Find where the given text appears and provide that cell's center as [x, y] coordinate. 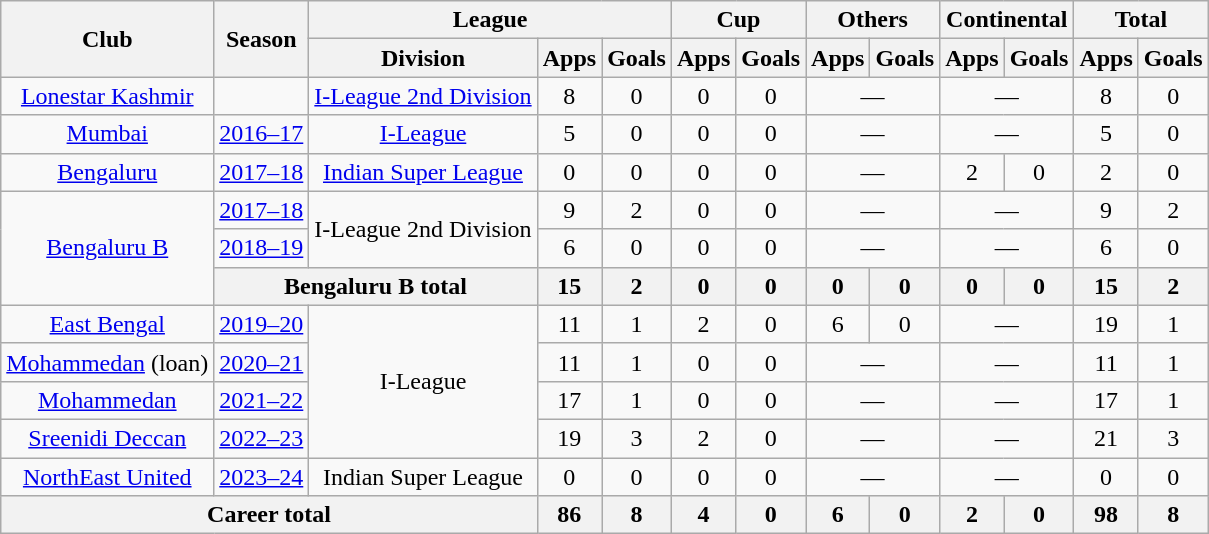
4 [703, 515]
Lonestar Kashmir [108, 96]
NorthEast United [108, 477]
Mohammedan (loan) [108, 362]
East Bengal [108, 324]
2022–23 [262, 438]
21 [1106, 438]
Cup [738, 20]
League [490, 20]
Bengaluru B [108, 248]
2018–19 [262, 248]
Mohammedan [108, 400]
Others [873, 20]
2021–22 [262, 400]
Bengaluru [108, 172]
2019–20 [262, 324]
2023–24 [262, 477]
2016–17 [262, 134]
Total [1141, 20]
Season [262, 39]
Career total [269, 515]
Division [423, 58]
98 [1106, 515]
2020–21 [262, 362]
Sreenidi Deccan [108, 438]
Mumbai [108, 134]
86 [569, 515]
Bengaluru B total [376, 286]
Continental [1007, 20]
Club [108, 39]
